Scan for the cell matching the given text and deliver its (X, Y) coordinate at center. 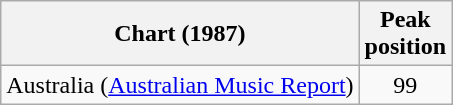
99 (405, 85)
Australia (Australian Music Report) (180, 85)
Chart (1987) (180, 34)
Peakposition (405, 34)
